Scan for the cell matching the given text and deliver its [x, y] coordinate at center. 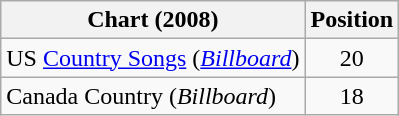
US Country Songs (Billboard) [153, 58]
18 [352, 96]
Canada Country (Billboard) [153, 96]
Position [352, 20]
Chart (2008) [153, 20]
20 [352, 58]
